For the text-containing cell, return its midpoint in (X, Y) coordinate format. 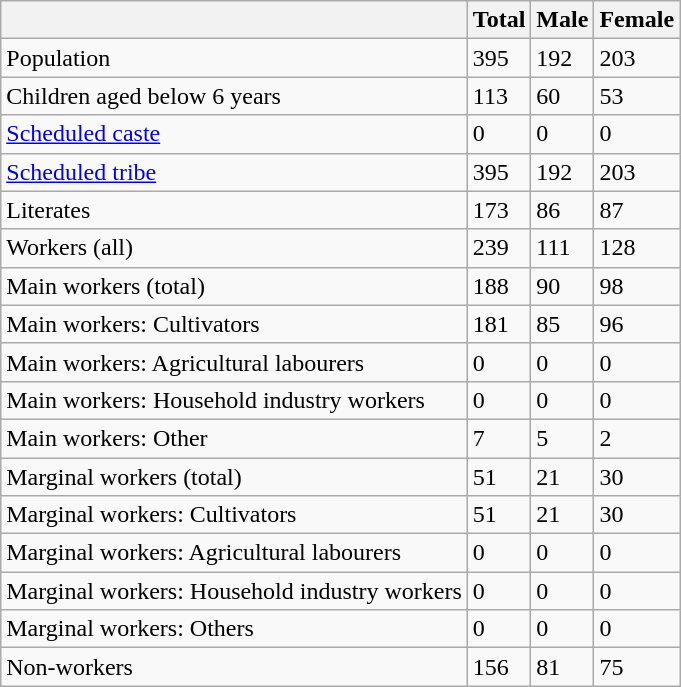
Marginal workers: Others (234, 629)
86 (562, 210)
53 (637, 96)
Main workers (total) (234, 286)
Total (499, 20)
96 (637, 324)
156 (499, 667)
87 (637, 210)
Main workers: Other (234, 438)
239 (499, 248)
81 (562, 667)
113 (499, 96)
Female (637, 20)
Marginal workers: Household industry workers (234, 591)
Main workers: Household industry workers (234, 400)
Marginal workers: Cultivators (234, 515)
Population (234, 58)
Scheduled tribe (234, 172)
90 (562, 286)
Children aged below 6 years (234, 96)
Workers (all) (234, 248)
85 (562, 324)
181 (499, 324)
173 (499, 210)
Marginal workers (total) (234, 477)
Main workers: Cultivators (234, 324)
98 (637, 286)
2 (637, 438)
Male (562, 20)
75 (637, 667)
Non-workers (234, 667)
Scheduled caste (234, 134)
128 (637, 248)
111 (562, 248)
7 (499, 438)
188 (499, 286)
5 (562, 438)
60 (562, 96)
Literates (234, 210)
Main workers: Agricultural labourers (234, 362)
Marginal workers: Agricultural labourers (234, 553)
